Identify which cell holds the provided text, then report its [x, y] central coordinate. 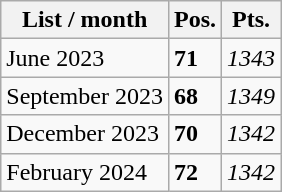
December 2023 [85, 134]
1343 [252, 58]
June 2023 [85, 58]
Pos. [194, 20]
Pts. [252, 20]
72 [194, 172]
70 [194, 134]
71 [194, 58]
1349 [252, 96]
February 2024 [85, 172]
September 2023 [85, 96]
List / month [85, 20]
68 [194, 96]
